Locate the cell with the specified text and output its [x, y] center coordinate. 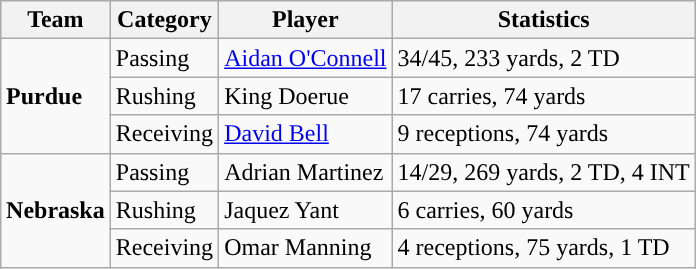
Category [164, 20]
6 carries, 60 yards [544, 210]
Team [56, 20]
Player [306, 20]
14/29, 269 yards, 2 TD, 4 INT [544, 172]
9 receptions, 74 yards [544, 134]
Purdue [56, 96]
Omar Manning [306, 248]
17 carries, 74 yards [544, 96]
4 receptions, 75 yards, 1 TD [544, 248]
Aidan O'Connell [306, 58]
34/45, 233 yards, 2 TD [544, 58]
Statistics [544, 20]
Nebraska [56, 210]
King Doerue [306, 96]
Jaquez Yant [306, 210]
David Bell [306, 134]
Adrian Martinez [306, 172]
